Determine the (x, y) coordinate at the center of the cell enclosing the given text.  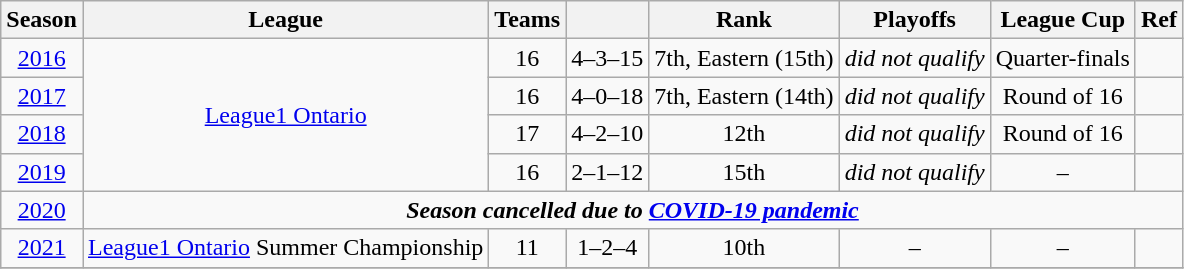
Quarter-finals (1062, 58)
11 (528, 248)
Teams (528, 20)
2016 (42, 58)
7th, Eastern (15th) (744, 58)
League Cup (1062, 20)
Ref (1158, 20)
Season cancelled due to COVID-19 pandemic (632, 210)
4–3–15 (608, 58)
1–2–4 (608, 248)
10th (744, 248)
League (285, 20)
Playoffs (914, 20)
7th, Eastern (14th) (744, 96)
2019 (42, 172)
12th (744, 134)
Rank (744, 20)
17 (528, 134)
4–2–10 (608, 134)
Season (42, 20)
2020 (42, 210)
2–1–12 (608, 172)
2017 (42, 96)
League1 Ontario (285, 115)
4–0–18 (608, 96)
League1 Ontario Summer Championship (285, 248)
15th (744, 172)
2018 (42, 134)
2021 (42, 248)
